Pinpoint the cell where the given text exists, returning its (X, Y) midpoint coordinate. 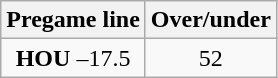
52 (210, 58)
Pregame line (74, 20)
Over/under (210, 20)
HOU –17.5 (74, 58)
